Return the (X, Y) coordinate for the center point of the cell that contains the specified text.  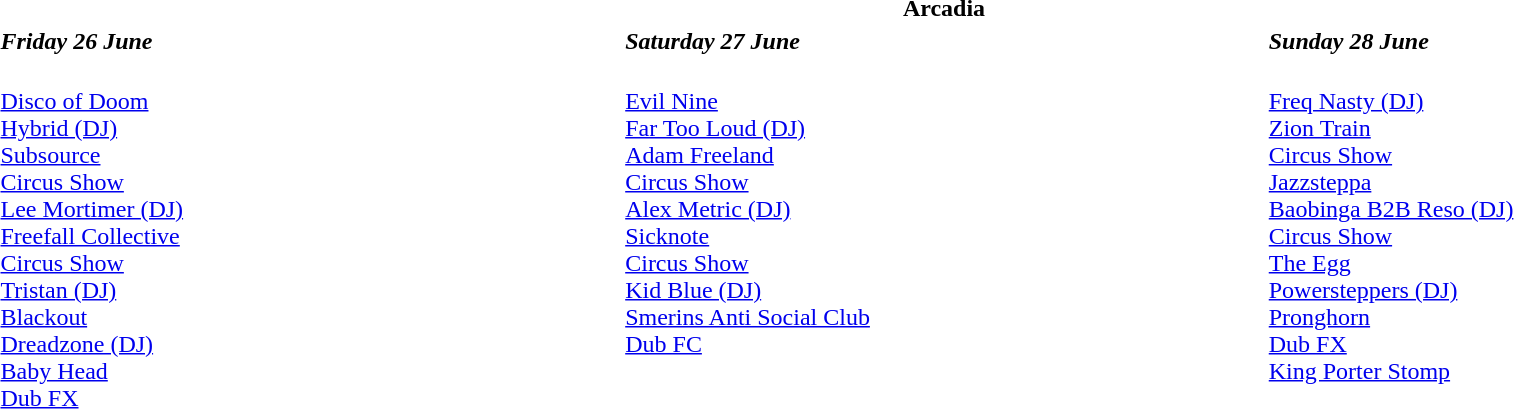
Saturday 27 June (944, 41)
